Detect which cell encompasses the target text, then output its (x, y) center coordinate. 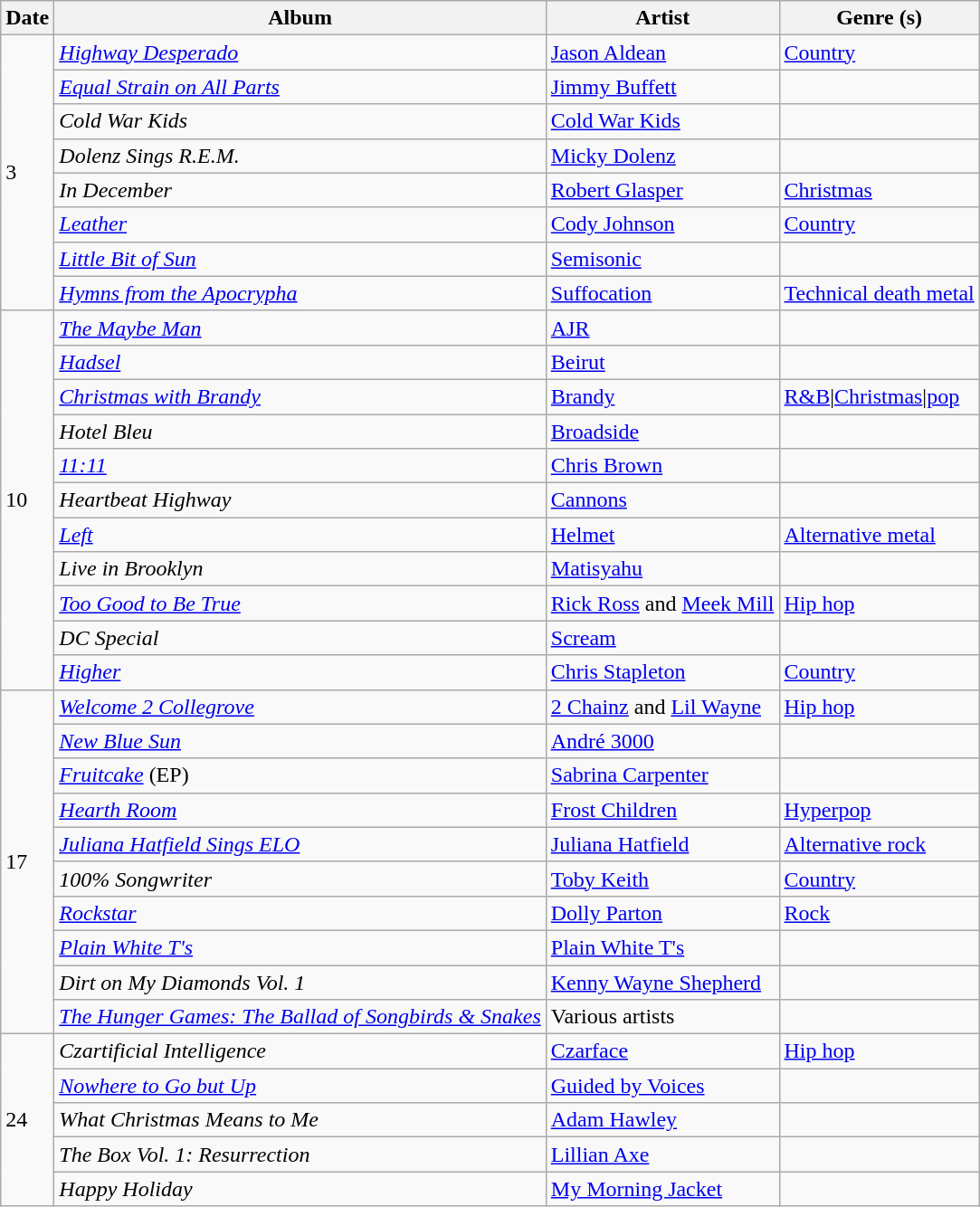
Lillian Axe (662, 1155)
Left (300, 535)
Jimmy Buffett (662, 87)
Welcome 2 Collegrove (300, 707)
3 (27, 173)
The Box Vol. 1: Resurrection (300, 1155)
Leather (300, 224)
Hearth Room (300, 810)
Dolly Parton (662, 913)
Sabrina Carpenter (662, 775)
Broadside (662, 432)
Nowhere to Go but Up (300, 1086)
11:11 (300, 466)
Micky Dolenz (662, 156)
Semisonic (662, 259)
Rick Ross and Meek Mill (662, 603)
Dolenz Sings R.E.M. (300, 156)
Artist (662, 18)
What Christmas Means to Me (300, 1120)
Juliana Hatfield (662, 844)
Alternative rock (880, 844)
17 (27, 861)
R&B|Christmas|pop (880, 396)
Technical death metal (880, 293)
The Hunger Games: The Ballad of Songbirds & Snakes (300, 1017)
Beirut (662, 362)
In December (300, 190)
Frost Children (662, 810)
Rock (880, 913)
Rockstar (300, 913)
Czarface (662, 1051)
Christmas with Brandy (300, 396)
Helmet (662, 535)
André 3000 (662, 741)
Czartificial Intelligence (300, 1051)
Little Bit of Sun (300, 259)
AJR (662, 328)
Adam Hawley (662, 1120)
100% Songwriter (300, 879)
Jason Aldean (662, 52)
Chris Stapleton (662, 672)
Too Good to Be True (300, 603)
Heartbeat Highway (300, 500)
Scream (662, 638)
DC Special (300, 638)
2 Chainz and Lil Wayne (662, 707)
Genre (s) (880, 18)
Juliana Hatfield Sings ELO (300, 844)
Hymns from the Apocrypha (300, 293)
Highway Desperado (300, 52)
Higher (300, 672)
Toby Keith (662, 879)
Various artists (662, 1017)
Hadsel (300, 362)
Alternative metal (880, 535)
Cannons (662, 500)
Chris Brown (662, 466)
My Morning Jacket (662, 1189)
Cody Johnson (662, 224)
Brandy (662, 396)
Guided by Voices (662, 1086)
Equal Strain on All Parts (300, 87)
Happy Holiday (300, 1189)
Fruitcake (EP) (300, 775)
The Maybe Man (300, 328)
Album (300, 18)
Christmas (880, 190)
Hyperpop (880, 810)
Hotel Bleu (300, 432)
Kenny Wayne Shepherd (662, 982)
New Blue Sun (300, 741)
Robert Glasper (662, 190)
Live in Brooklyn (300, 569)
10 (27, 499)
Date (27, 18)
Matisyahu (662, 569)
Suffocation (662, 293)
Dirt on My Diamonds Vol. 1 (300, 982)
24 (27, 1120)
